Determine the (x, y) coordinate at the center of the cell enclosing the given text.  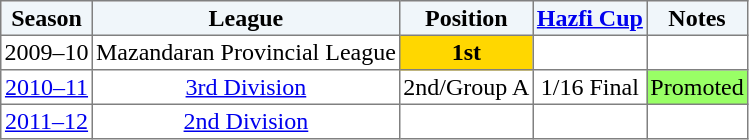
Position (467, 18)
1st (467, 52)
2010–11 (47, 87)
Mazandaran Provincial League (246, 52)
League (246, 18)
2009–10 (47, 52)
Promoted (698, 87)
Hazfi Cup (590, 18)
1/16 Final (590, 87)
2nd Division (246, 121)
Season (47, 18)
2011–12 (47, 121)
Notes (698, 18)
3rd Division (246, 87)
2nd/Group A (467, 87)
